From the cell containing the given text, extract its center point as [X, Y] coordinate. 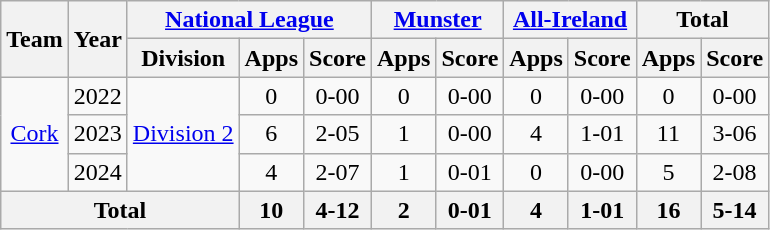
Division [183, 58]
2 [403, 210]
5-14 [735, 210]
16 [668, 210]
All-Ireland [570, 20]
Munster [437, 20]
Year [98, 39]
3-06 [735, 134]
10 [271, 210]
2022 [98, 96]
2023 [98, 134]
6 [271, 134]
Cork [35, 134]
Division 2 [183, 134]
2-07 [338, 172]
Team [35, 39]
2-08 [735, 172]
11 [668, 134]
National League [249, 20]
2-05 [338, 134]
4-12 [338, 210]
5 [668, 172]
2024 [98, 172]
